Output the [x, y] coordinate of the center of the cell containing the given text.  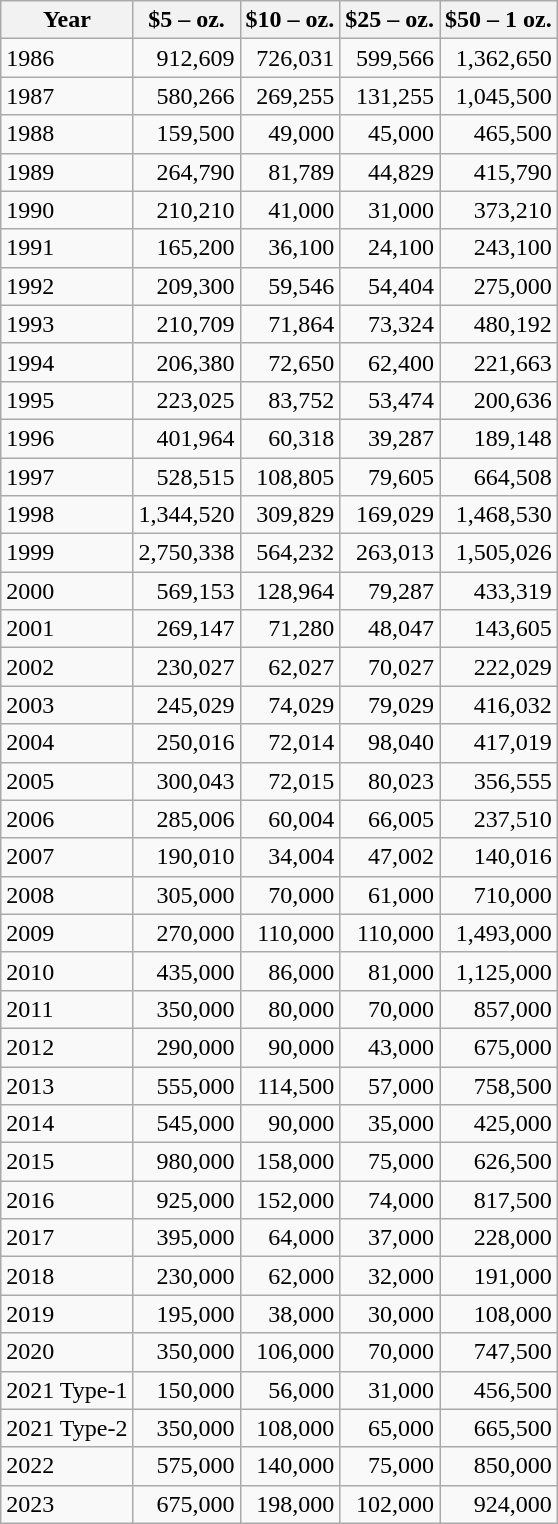
1995 [67, 400]
2007 [67, 857]
569,153 [186, 591]
72,650 [290, 362]
190,010 [186, 857]
71,864 [290, 324]
2003 [67, 705]
59,546 [290, 286]
79,287 [390, 591]
2018 [67, 1276]
243,100 [499, 248]
79,029 [390, 705]
2000 [67, 591]
626,500 [499, 1162]
263,013 [390, 553]
108,805 [290, 477]
395,000 [186, 1238]
545,000 [186, 1124]
710,000 [499, 895]
270,000 [186, 933]
54,404 [390, 286]
2005 [67, 781]
65,000 [390, 1428]
2017 [67, 1238]
309,829 [290, 515]
1996 [67, 438]
528,515 [186, 477]
2021 Type-1 [67, 1390]
2010 [67, 971]
1986 [67, 58]
925,000 [186, 1200]
401,964 [186, 438]
64,000 [290, 1238]
98,040 [390, 743]
2001 [67, 629]
24,100 [390, 248]
2006 [67, 819]
758,500 [499, 1085]
305,000 [186, 895]
158,000 [290, 1162]
210,210 [186, 210]
114,500 [290, 1085]
195,000 [186, 1314]
128,964 [290, 591]
1,493,000 [499, 933]
1,505,026 [499, 553]
62,027 [290, 667]
81,789 [290, 172]
32,000 [390, 1276]
1,362,650 [499, 58]
56,000 [290, 1390]
230,027 [186, 667]
1994 [67, 362]
564,232 [290, 553]
131,255 [390, 96]
2021 Type-2 [67, 1428]
456,500 [499, 1390]
43,000 [390, 1047]
62,000 [290, 1276]
1997 [67, 477]
665,500 [499, 1428]
$10 – oz. [290, 20]
237,510 [499, 819]
555,000 [186, 1085]
191,000 [499, 1276]
169,029 [390, 515]
143,605 [499, 629]
48,047 [390, 629]
86,000 [290, 971]
$5 – oz. [186, 20]
415,790 [499, 172]
575,000 [186, 1466]
159,500 [186, 134]
223,025 [186, 400]
62,400 [390, 362]
140,016 [499, 857]
433,319 [499, 591]
222,029 [499, 667]
285,006 [186, 819]
2004 [67, 743]
$25 – oz. [390, 20]
416,032 [499, 705]
81,000 [390, 971]
1991 [67, 248]
230,000 [186, 1276]
79,605 [390, 477]
747,500 [499, 1352]
70,027 [390, 667]
228,000 [499, 1238]
980,000 [186, 1162]
49,000 [290, 134]
924,000 [499, 1504]
250,016 [186, 743]
269,255 [290, 96]
417,019 [499, 743]
2014 [67, 1124]
1,468,530 [499, 515]
2008 [67, 895]
599,566 [390, 58]
1988 [67, 134]
480,192 [499, 324]
275,000 [499, 286]
37,000 [390, 1238]
2,750,338 [186, 553]
2015 [67, 1162]
2011 [67, 1009]
41,000 [290, 210]
2009 [67, 933]
264,790 [186, 172]
269,147 [186, 629]
2002 [67, 667]
1999 [67, 553]
356,555 [499, 781]
290,000 [186, 1047]
150,000 [186, 1390]
Year [67, 20]
373,210 [499, 210]
38,000 [290, 1314]
189,148 [499, 438]
664,508 [499, 477]
34,004 [290, 857]
60,004 [290, 819]
30,000 [390, 1314]
2012 [67, 1047]
206,380 [186, 362]
83,752 [290, 400]
165,200 [186, 248]
106,000 [290, 1352]
71,280 [290, 629]
72,014 [290, 743]
2020 [67, 1352]
425,000 [499, 1124]
2016 [67, 1200]
74,029 [290, 705]
$50 – 1 oz. [499, 20]
80,000 [290, 1009]
72,015 [290, 781]
726,031 [290, 58]
580,266 [186, 96]
152,000 [290, 1200]
300,043 [186, 781]
850,000 [499, 1466]
1990 [67, 210]
1989 [67, 172]
1,045,500 [499, 96]
66,005 [390, 819]
57,000 [390, 1085]
2022 [67, 1466]
61,000 [390, 895]
80,023 [390, 781]
36,100 [290, 248]
1,125,000 [499, 971]
209,300 [186, 286]
39,287 [390, 438]
221,663 [499, 362]
200,636 [499, 400]
435,000 [186, 971]
53,474 [390, 400]
102,000 [390, 1504]
44,829 [390, 172]
1998 [67, 515]
198,000 [290, 1504]
465,500 [499, 134]
2013 [67, 1085]
1987 [67, 96]
35,000 [390, 1124]
857,000 [499, 1009]
1993 [67, 324]
74,000 [390, 1200]
140,000 [290, 1466]
60,318 [290, 438]
1,344,520 [186, 515]
210,709 [186, 324]
47,002 [390, 857]
912,609 [186, 58]
1992 [67, 286]
245,029 [186, 705]
2023 [67, 1504]
45,000 [390, 134]
2019 [67, 1314]
73,324 [390, 324]
817,500 [499, 1200]
